Capture the cell that displays the provided text and extract its [x, y] central coordinate. 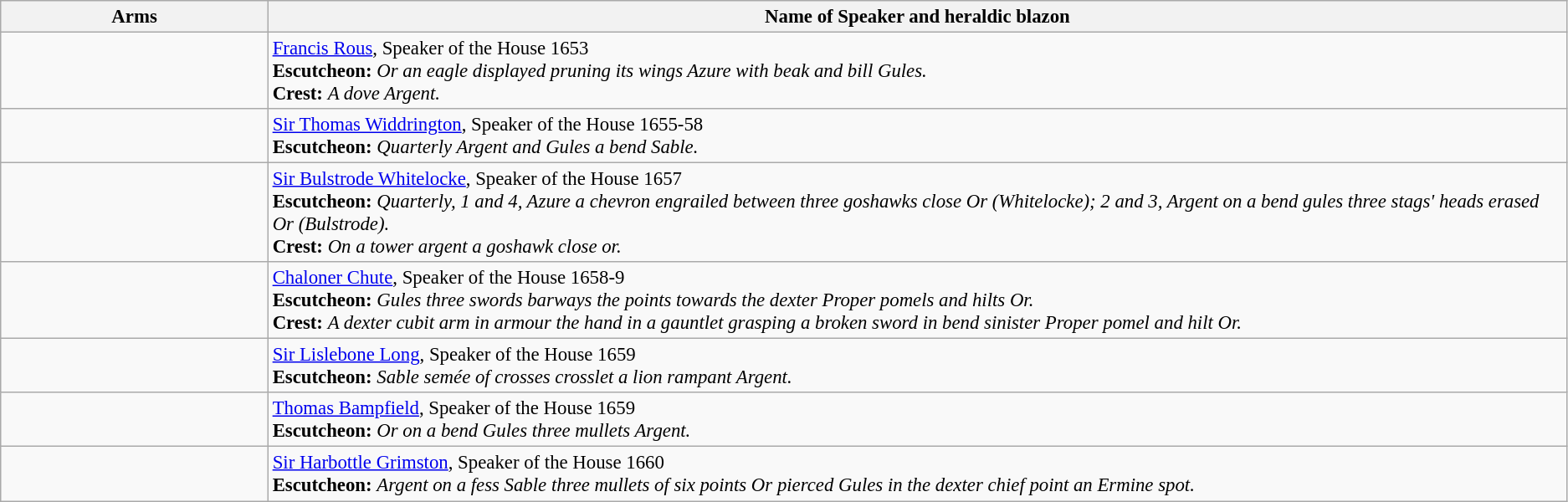
Thomas Bampfield, Speaker of the House 1659Escutcheon: Or on a bend Gules three mullets Argent. [917, 420]
Sir Lislebone Long, Speaker of the House 1659Escutcheon: Sable semée of crosses crosslet a lion rampant Argent. [917, 366]
Arms [135, 17]
Sir Thomas Widdrington, Speaker of the House 1655-58Escutcheon: Quarterly Argent and Gules a bend Sable. [917, 136]
Francis Rous, Speaker of the House 1653Escutcheon: Or an eagle displayed pruning its wings Azure with beak and bill Gules. Crest: A dove Argent. [917, 71]
Name of Speaker and heraldic blazon [917, 17]
